Identify which cell holds the provided text, then report its [X, Y] central coordinate. 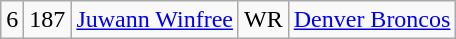
Juwann Winfree [155, 20]
187 [48, 20]
WR [263, 20]
6 [12, 20]
Denver Broncos [372, 20]
